Find where the given text appears and provide that cell's center as [X, Y] coordinate. 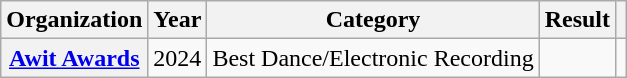
Year [178, 20]
Organization [74, 20]
Best Dance/Electronic Recording [373, 58]
Category [373, 20]
Awit Awards [74, 58]
Result [577, 20]
2024 [178, 58]
